For the text-containing cell, return its midpoint in (X, Y) coordinate format. 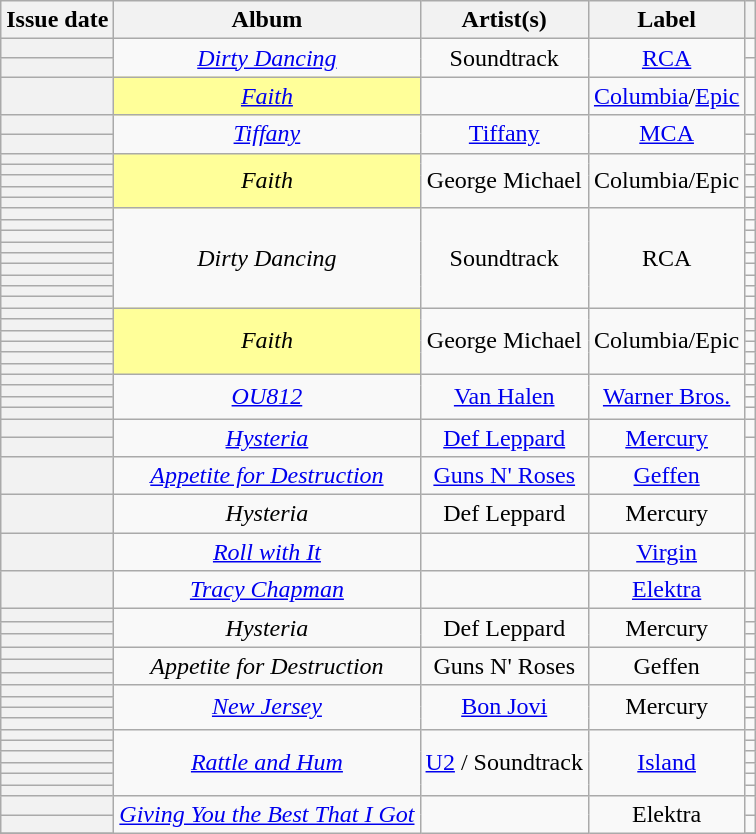
MCA (666, 134)
Label (666, 20)
New Jersey (267, 707)
Tracy Chapman (267, 590)
OU812 (267, 396)
Bon Jovi (504, 707)
Virgin (666, 552)
Van Halen (504, 396)
U2 / Soundtrack (504, 762)
Island (666, 762)
Album (267, 20)
Issue date (58, 20)
Artist(s) (504, 20)
Roll with It (267, 552)
Giving You the Best That I Got (267, 815)
Rattle and Hum (267, 762)
Warner Bros. (666, 396)
